Pinpoint the cell where the given text exists, returning its [X, Y] midpoint coordinate. 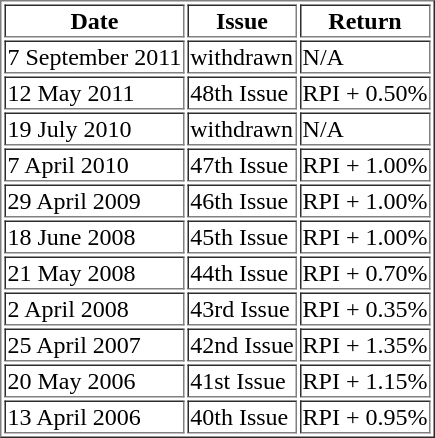
Date [94, 20]
18 June 2008 [94, 236]
48th Issue [242, 92]
19 July 2010 [94, 128]
29 April 2009 [94, 200]
RPI + 0.95% [366, 416]
44th Issue [242, 272]
21 May 2008 [94, 272]
Return [366, 20]
RPI + 0.70% [366, 272]
42nd Issue [242, 344]
2 April 2008 [94, 308]
7 April 2010 [94, 164]
7 September 2011 [94, 56]
13 April 2006 [94, 416]
46th Issue [242, 200]
45th Issue [242, 236]
RPI + 0.50% [366, 92]
25 April 2007 [94, 344]
RPI + 0.35% [366, 308]
43rd Issue [242, 308]
47th Issue [242, 164]
12 May 2011 [94, 92]
RPI + 1.15% [366, 380]
41st Issue [242, 380]
20 May 2006 [94, 380]
40th Issue [242, 416]
Issue [242, 20]
RPI + 1.35% [366, 344]
